Detect which cell encompasses the target text, then output its (x, y) center coordinate. 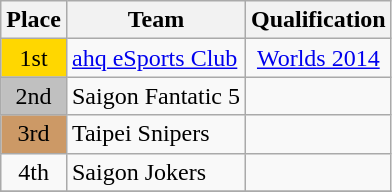
4th (34, 172)
1st (34, 58)
Qualification (318, 20)
Saigon Jokers (156, 172)
Worlds 2014 (318, 58)
3rd (34, 134)
Saigon Fantatic 5 (156, 96)
2nd (34, 96)
Taipei Snipers (156, 134)
ahq eSports Club (156, 58)
Place (34, 20)
Team (156, 20)
